Identify which cell holds the provided text, then report its (X, Y) central coordinate. 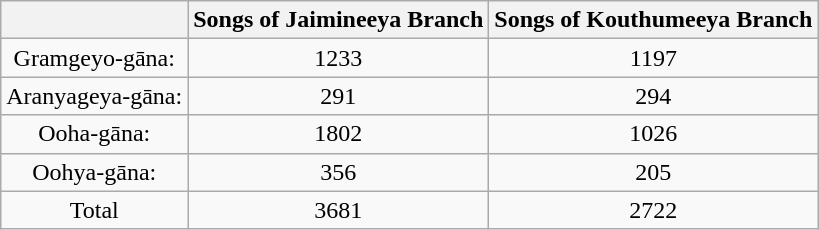
Oohya-gāna: (94, 172)
1197 (654, 58)
205 (654, 172)
Songs of Kouthumeeya Branch (654, 20)
3681 (338, 210)
294 (654, 96)
1026 (654, 134)
291 (338, 96)
2722 (654, 210)
Total (94, 210)
356 (338, 172)
Aranyageya-gāna: (94, 96)
1233 (338, 58)
Gramgeyo-gāna: (94, 58)
Ooha-gāna: (94, 134)
Songs of Jaimineeya Branch (338, 20)
1802 (338, 134)
